Pinpoint the cell where the given text exists, returning its (X, Y) midpoint coordinate. 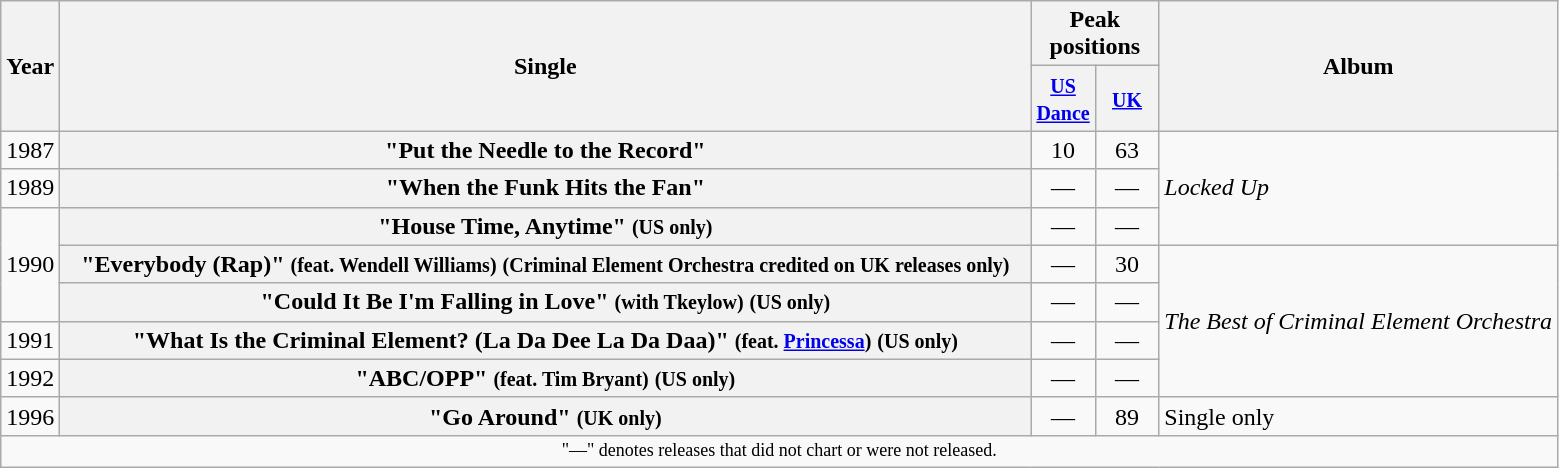
1996 (30, 416)
1991 (30, 340)
"—" denotes releases that did not chart or were not released. (780, 450)
"ABC/OPP" (feat. Tim Bryant) (US only) (546, 378)
"When the Funk Hits the Fan" (546, 188)
Single (546, 66)
30 (1127, 264)
89 (1127, 416)
UK (1127, 98)
1990 (30, 264)
"Everybody (Rap)" (feat. Wendell Williams) (Criminal Element Orchestra credited on UK releases only) (546, 264)
"Go Around" (UK only) (546, 416)
10 (1063, 150)
Peak positions (1095, 34)
"House Time, Anytime" (US only) (546, 226)
"Could It Be I'm Falling in Love" (with Tkeylow) (US only) (546, 302)
"Put the Needle to the Record" (546, 150)
Locked Up (1358, 188)
1987 (30, 150)
The Best of Criminal Element Orchestra (1358, 321)
US Dance (1063, 98)
63 (1127, 150)
1989 (30, 188)
"What Is the Criminal Element? (La Da Dee La Da Daa)" (feat. Princessa) (US only) (546, 340)
Single only (1358, 416)
Album (1358, 66)
1992 (30, 378)
Year (30, 66)
